Return the [x, y] coordinate for the center point of the cell that contains the specified text.  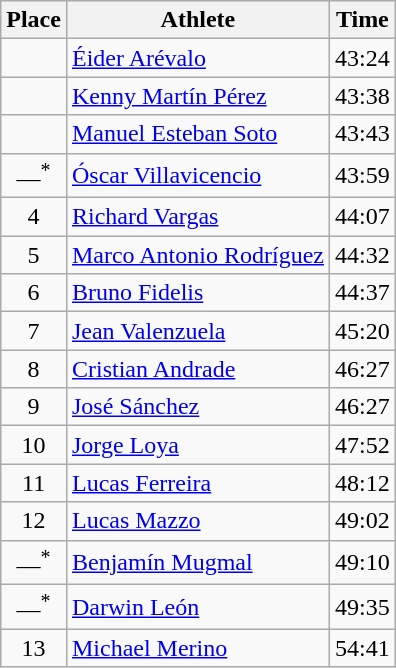
Place [34, 20]
4 [34, 217]
Lucas Mazzo [198, 521]
Richard Vargas [198, 217]
Marco Antonio Rodríguez [198, 255]
11 [34, 483]
7 [34, 331]
Jean Valenzuela [198, 331]
48:12 [362, 483]
44:07 [362, 217]
10 [34, 445]
Kenny Martín Pérez [198, 96]
49:35 [362, 608]
9 [34, 407]
45:20 [362, 331]
13 [34, 648]
54:41 [362, 648]
Óscar Villavicencio [198, 176]
44:37 [362, 293]
43:43 [362, 134]
43:38 [362, 96]
Michael Merino [198, 648]
Time [362, 20]
6 [34, 293]
12 [34, 521]
Darwin León [198, 608]
José Sánchez [198, 407]
Lucas Ferreira [198, 483]
43:59 [362, 176]
Jorge Loya [198, 445]
Benjamín Mugmal [198, 562]
5 [34, 255]
Éider Arévalo [198, 58]
44:32 [362, 255]
43:24 [362, 58]
8 [34, 369]
47:52 [362, 445]
Athlete [198, 20]
49:10 [362, 562]
49:02 [362, 521]
Bruno Fidelis [198, 293]
Manuel Esteban Soto [198, 134]
Cristian Andrade [198, 369]
